Search for the cell housing the specified text and yield its (x, y) center coordinate. 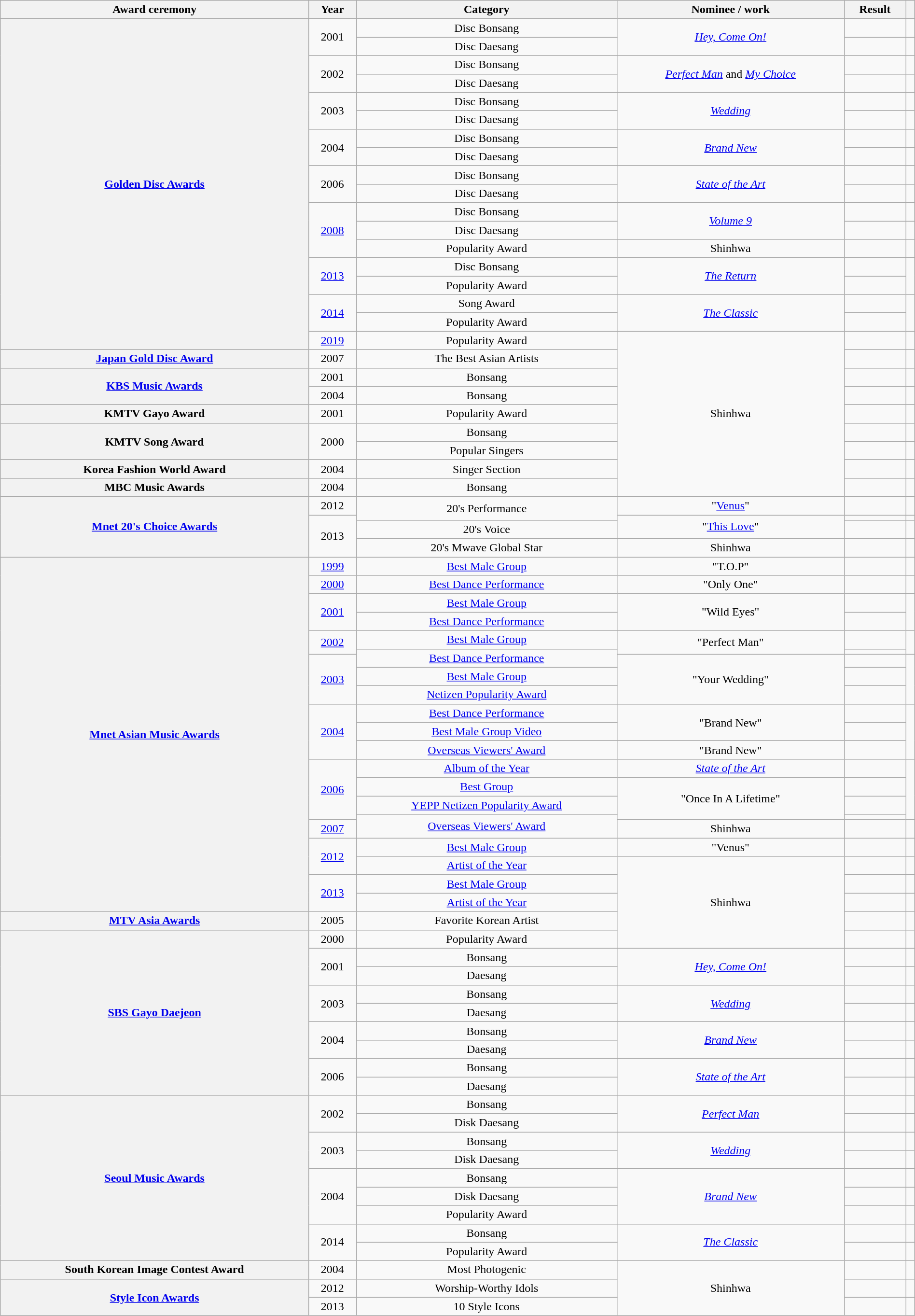
KBS Music Awards (154, 386)
MBC Music Awards (154, 487)
The Best Asian Artists (486, 359)
10 Style Icons (486, 1306)
Category (486, 10)
Nominee / work (731, 10)
Perfect Man and My Choice (731, 74)
Best Male Group Video (486, 731)
Singer Section (486, 469)
Year (332, 10)
1999 (332, 566)
Mnet Asian Music Awards (154, 734)
20's Voice (486, 530)
2019 (332, 340)
Award ceremony (154, 10)
Golden Disc Awards (154, 184)
South Korean Image Contest Award (154, 1270)
Seoul Music Awards (154, 1178)
Result (875, 10)
Popular Singers (486, 450)
Volume 9 (731, 221)
SBS Gayo Daejeon (154, 1013)
2005 (332, 921)
KMTV Song Award (154, 441)
Worship-Worthy Idols (486, 1288)
YEPP Netizen Popularity Award (486, 805)
"Once In A Lifetime" (731, 798)
Korea Fashion World Award (154, 469)
"This Love" (731, 526)
The Return (731, 276)
"Only One" (731, 585)
Best Group (486, 786)
Style Icon Awards (154, 1297)
Japan Gold Disc Award (154, 359)
Favorite Korean Artist (486, 921)
KMTV Gayo Award (154, 414)
"Your Wedding" (731, 679)
20's Mwave Global Star (486, 548)
Netizen Popularity Award (486, 695)
Perfect Man (731, 1114)
Most Photogenic (486, 1270)
"T.O.P" (731, 566)
2008 (332, 230)
Song Award (486, 304)
"Perfect Man" (731, 642)
"Wild Eyes" (731, 612)
20's Performance (486, 508)
MTV Asia Awards (154, 921)
Album of the Year (486, 768)
Mnet 20's Choice Awards (154, 526)
